Identify which cell holds the provided text, then report its (X, Y) central coordinate. 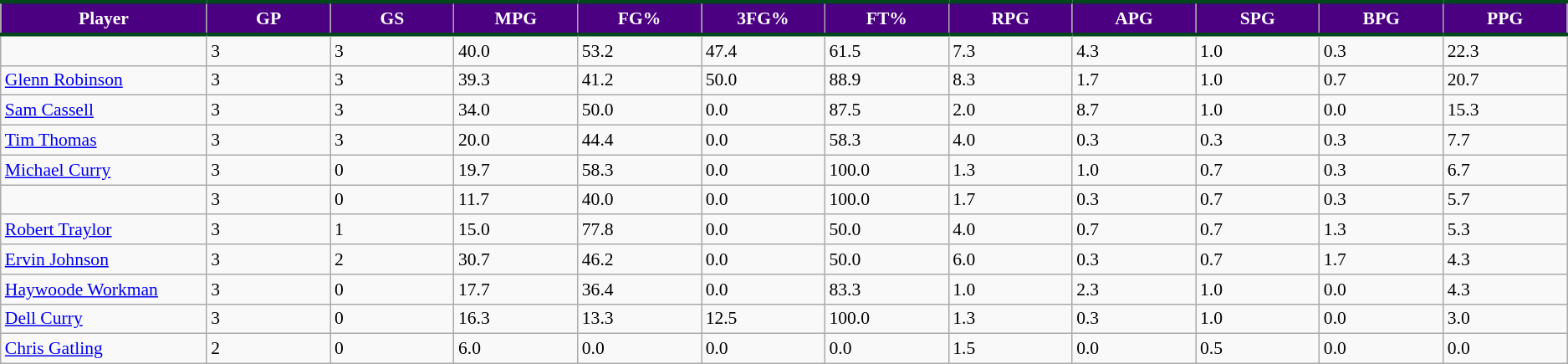
36.4 (640, 290)
77.8 (640, 230)
Sam Cassell (104, 110)
5.7 (1505, 200)
Michael Curry (104, 170)
7.7 (1505, 141)
19.7 (516, 170)
2.0 (1010, 110)
Robert Traylor (104, 230)
FT% (886, 18)
61.5 (886, 50)
Ervin Johnson (104, 259)
BPG (1382, 18)
2.3 (1134, 290)
6.7 (1505, 170)
0.5 (1258, 349)
34.0 (516, 110)
GP (268, 18)
83.3 (886, 290)
FG% (640, 18)
12.5 (764, 319)
MPG (516, 18)
47.4 (764, 50)
8.7 (1134, 110)
44.4 (640, 141)
1 (392, 230)
APG (1134, 18)
15.3 (1505, 110)
Player (104, 18)
Dell Curry (104, 319)
30.7 (516, 259)
22.3 (1505, 50)
7.3 (1010, 50)
16.3 (516, 319)
15.0 (516, 230)
39.3 (516, 80)
13.3 (640, 319)
53.2 (640, 50)
3FG% (764, 18)
Glenn Robinson (104, 80)
17.7 (516, 290)
11.7 (516, 200)
Chris Gatling (104, 349)
20.7 (1505, 80)
87.5 (886, 110)
8.3 (1010, 80)
5.3 (1505, 230)
3.0 (1505, 319)
88.9 (886, 80)
46.2 (640, 259)
1.5 (1010, 349)
PPG (1505, 18)
41.2 (640, 80)
20.0 (516, 141)
Tim Thomas (104, 141)
GS (392, 18)
SPG (1258, 18)
Haywoode Workman (104, 290)
RPG (1010, 18)
